Provide the [x, y] coordinate of the cell's center where the given text is located.  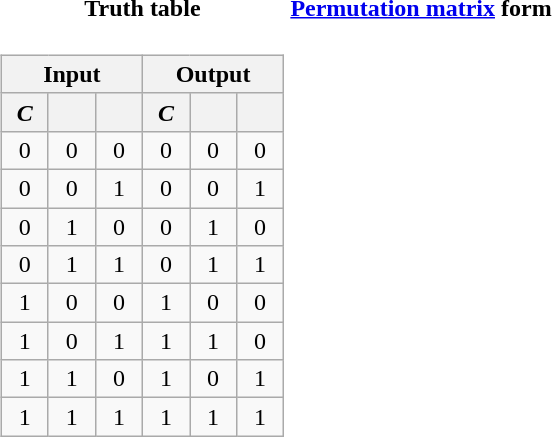
Input [72, 74]
Output [212, 74]
